Return [x, y] of the center of cell containing provided text 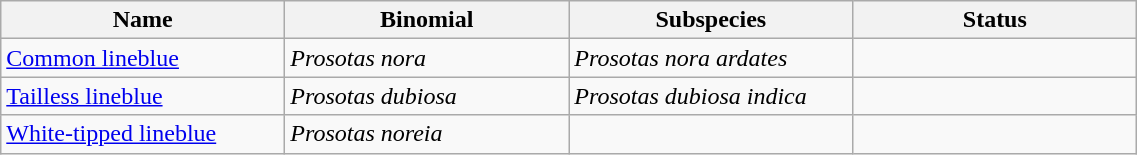
Common lineblue [143, 58]
Binomial [427, 20]
Tailless lineblue [143, 96]
Prosotas dubiosa [427, 96]
White-tipped lineblue [143, 134]
Status [995, 20]
Name [143, 20]
Subspecies [711, 20]
Prosotas nora ardates [711, 58]
Prosotas dubiosa indica [711, 96]
Prosotas nora [427, 58]
Prosotas noreia [427, 134]
